Determine the (X, Y) coordinate at the center of the cell enclosing the given text.  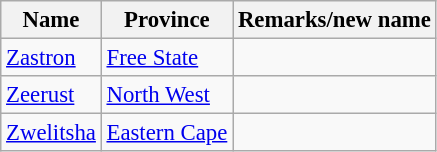
Remarks/new name (335, 20)
Zastron (51, 58)
North West (166, 95)
Free State (166, 58)
Zwelitsha (51, 133)
Province (166, 20)
Zeerust (51, 95)
Name (51, 20)
Eastern Cape (166, 133)
